Return the [X, Y] coordinate for the center point of the cell that contains the specified text.  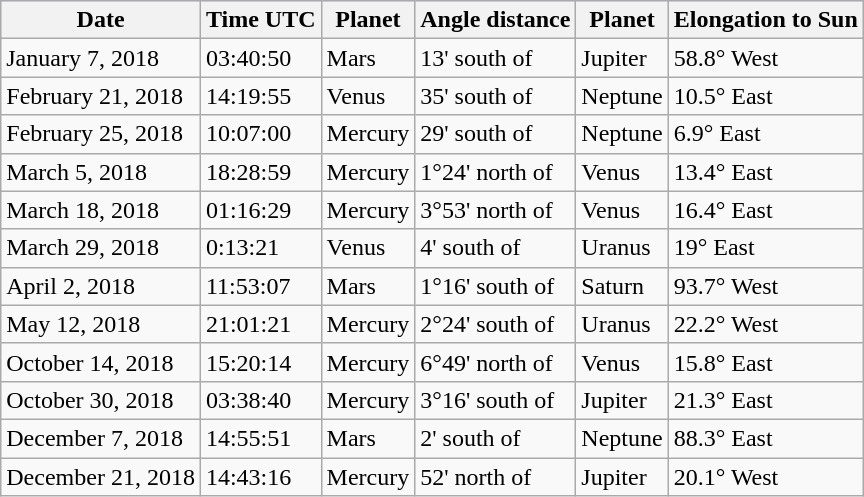
1°24' north of [496, 172]
29' south of [496, 134]
16.4° East [766, 210]
6.9° East [766, 134]
December 7, 2018 [101, 438]
March 5, 2018 [101, 172]
93.7° West [766, 286]
14:43:16 [260, 477]
December 21, 2018 [101, 477]
February 21, 2018 [101, 96]
March 18, 2018 [101, 210]
13.4° East [766, 172]
January 7, 2018 [101, 58]
Saturn [622, 286]
20.1° West [766, 477]
14:55:51 [260, 438]
April 2, 2018 [101, 286]
19° East [766, 248]
88.3° East [766, 438]
6°49' north of [496, 362]
2°24' south of [496, 324]
2' south of [496, 438]
October 30, 2018 [101, 400]
15.8° East [766, 362]
35' south of [496, 96]
21:01:21 [260, 324]
3°16' south of [496, 400]
14:19:55 [260, 96]
03:38:40 [260, 400]
22.2° West [766, 324]
February 25, 2018 [101, 134]
Time UTC [260, 20]
13' south of [496, 58]
21.3° East [766, 400]
11:53:07 [260, 286]
Date [101, 20]
15:20:14 [260, 362]
52' north of [496, 477]
10:07:00 [260, 134]
10.5° East [766, 96]
1°16' south of [496, 286]
18:28:59 [260, 172]
3°53' north of [496, 210]
October 14, 2018 [101, 362]
58.8° West [766, 58]
01:16:29 [260, 210]
Angle distance [496, 20]
4' south of [496, 248]
March 29, 2018 [101, 248]
03:40:50 [260, 58]
May 12, 2018 [101, 324]
0:13:21 [260, 248]
Elongation to Sun [766, 20]
